Output the (X, Y) coordinate of the center of the cell containing the given text.  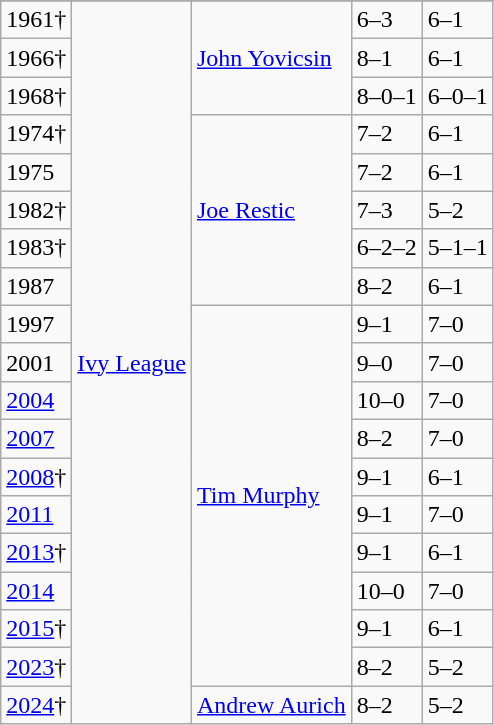
1974† (36, 134)
2013† (36, 553)
Andrew Aurich (271, 705)
8–1 (386, 58)
2014 (36, 591)
2023† (36, 667)
2015† (36, 629)
8–0–1 (386, 96)
1966† (36, 58)
2004 (36, 400)
1968† (36, 96)
9–0 (386, 362)
1961† (36, 20)
6–0–1 (458, 96)
2001 (36, 362)
6–2–2 (386, 248)
Ivy League (132, 362)
Joe Restic (271, 210)
1982† (36, 210)
2011 (36, 515)
2007 (36, 438)
7–3 (386, 210)
John Yovicsin (271, 58)
1997 (36, 324)
2024† (36, 705)
2008† (36, 477)
1987 (36, 286)
1975 (36, 172)
5–1–1 (458, 248)
1983† (36, 248)
6–3 (386, 20)
Tim Murphy (271, 496)
